Detect which cell encompasses the target text, then output its [X, Y] center coordinate. 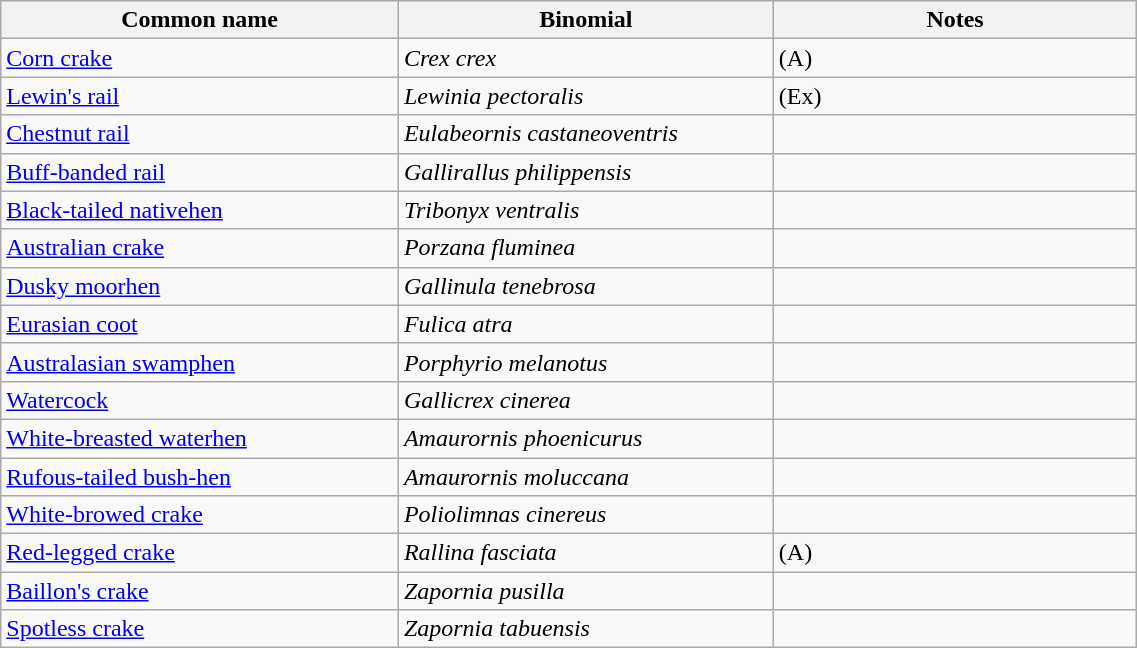
Lewinia pectoralis [586, 96]
Binomial [586, 20]
(Ex) [955, 96]
Lewin's rail [200, 96]
Eurasian coot [200, 324]
Common name [200, 20]
Fulica atra [586, 324]
Rallina fasciata [586, 553]
Tribonyx ventralis [586, 210]
Australasian swamphen [200, 362]
Dusky moorhen [200, 286]
Spotless crake [200, 629]
Black-tailed nativehen [200, 210]
Zapornia tabuensis [586, 629]
Corn crake [200, 58]
White-breasted waterhen [200, 438]
Porphyrio melanotus [586, 362]
White-browed crake [200, 515]
Rufous-tailed bush-hen [200, 477]
Gallicrex cinerea [586, 400]
Amaurornis phoenicurus [586, 438]
Porzana fluminea [586, 248]
Gallinula tenebrosa [586, 286]
Buff-banded rail [200, 172]
Crex crex [586, 58]
Notes [955, 20]
Gallirallus philippensis [586, 172]
Amaurornis moluccana [586, 477]
Zapornia pusilla [586, 591]
Chestnut rail [200, 134]
Red-legged crake [200, 553]
Watercock [200, 400]
Poliolimnas cinereus [586, 515]
Baillon's crake [200, 591]
Eulabeornis castaneoventris [586, 134]
Australian crake [200, 248]
